Capture the cell that displays the provided text and extract its [X, Y] central coordinate. 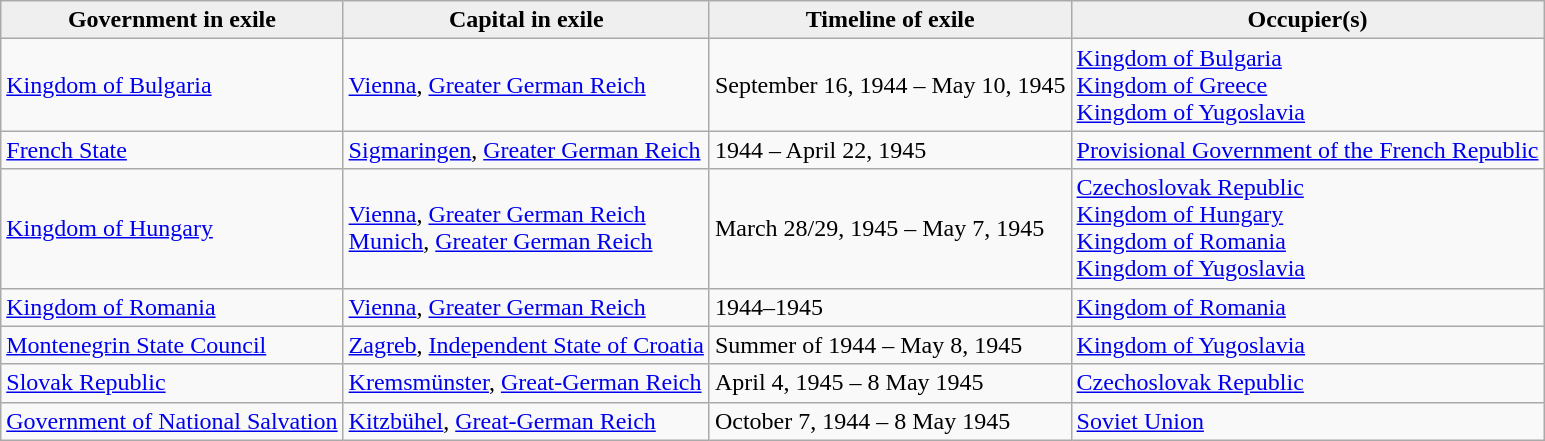
Kingdom of Bulgaria Kingdom of Greece Kingdom of Yugoslavia [1308, 85]
Sigmaringen, Greater German Reich [526, 150]
Vienna, Greater German Reich Munich, Greater German Reich [526, 228]
April 4, 1945 – 8 May 1945 [890, 383]
1944 – April 22, 1945 [890, 150]
1944–1945 [890, 307]
Government of National Salvation [172, 421]
Kitzbühel, Great-German Reich [526, 421]
Occupier(s) [1308, 20]
Provisional Government of the French Republic [1308, 150]
Capital in exile [526, 20]
March 28/29, 1945 – May 7, 1945 [890, 228]
Montenegrin State Council [172, 345]
Czechoslovak Republic [1308, 383]
Kingdom of Hungary [172, 228]
Soviet Union [1308, 421]
October 7, 1944 – 8 May 1945 [890, 421]
Timeline of exile [890, 20]
Kremsmünster, Great-German Reich [526, 383]
Kingdom of Bulgaria [172, 85]
French State [172, 150]
Slovak Republic [172, 383]
Summer of 1944 – May 8, 1945 [890, 345]
Government in exile [172, 20]
Zagreb, Independent State of Croatia [526, 345]
Kingdom of Yugoslavia [1308, 345]
September 16, 1944 – May 10, 1945 [890, 85]
Czechoslovak Republic Kingdom of Hungary Kingdom of Romania Kingdom of Yugoslavia [1308, 228]
